Capture the cell that displays the provided text and extract its [X, Y] central coordinate. 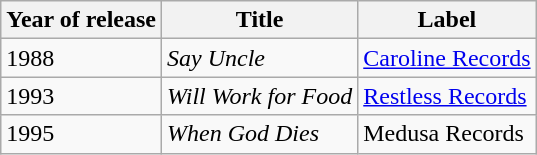
Say Uncle [260, 58]
When God Dies [260, 134]
Caroline Records [447, 58]
Restless Records [447, 96]
Title [260, 20]
1995 [82, 134]
1988 [82, 58]
Year of release [82, 20]
Medusa Records [447, 134]
Will Work for Food [260, 96]
1993 [82, 96]
Label [447, 20]
